Pinpoint the cell where the given text exists, returning its [X, Y] midpoint coordinate. 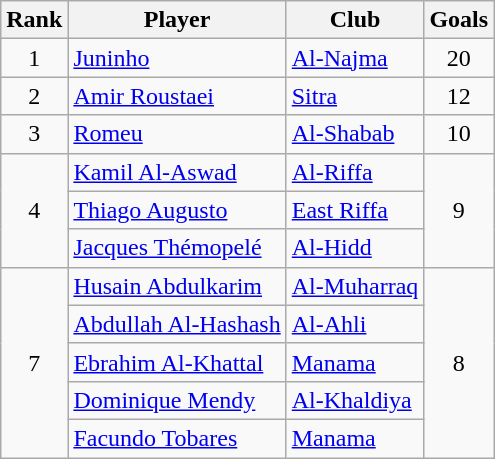
Player [177, 20]
Romeu [177, 134]
Al-Muharraq [355, 286]
2 [34, 96]
Rank [34, 20]
1 [34, 58]
Abdullah Al-Hashash [177, 324]
Kamil Al-Aswad [177, 172]
Al-Ahli [355, 324]
Thiago Augusto [177, 210]
Club [355, 20]
Al-Shabab [355, 134]
East Riffa [355, 210]
Al-Khaldiya [355, 400]
Juninho [177, 58]
9 [459, 210]
12 [459, 96]
Sitra [355, 96]
10 [459, 134]
8 [459, 362]
7 [34, 362]
Husain Abdulkarim [177, 286]
Dominique Mendy [177, 400]
Ebrahim Al-Khattal [177, 362]
4 [34, 210]
20 [459, 58]
Amir Roustaei [177, 96]
Jacques Thémopelé [177, 248]
Facundo Tobares [177, 438]
Al-Hidd [355, 248]
Goals [459, 20]
Al-Najma [355, 58]
3 [34, 134]
Al-Riffa [355, 172]
